Identify which cell holds the provided text, then report its (x, y) central coordinate. 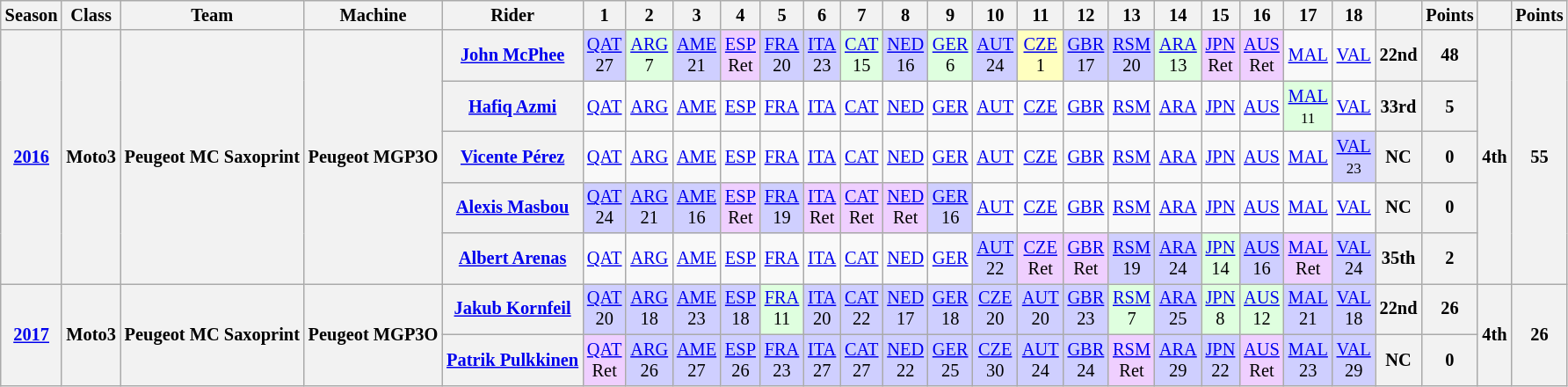
Class (91, 15)
Rider (512, 15)
AME23 (696, 309)
ARA24 (1178, 259)
14 (1178, 15)
GBR24 (1086, 360)
1 (605, 15)
JPN8 (1221, 309)
MAL11 (1308, 106)
GBR23 (1086, 309)
QAT27 (605, 55)
QAT20 (605, 309)
Alexis Masbou (512, 208)
AUSRet (1261, 55)
QAT24 (605, 208)
MAL21 (1308, 309)
AUT22 (995, 259)
Team (213, 15)
RSM20 (1132, 55)
ESP26 (740, 360)
RSM Ret (1132, 360)
Jakub Kornfeil (512, 309)
10 (995, 15)
CZE20 (995, 309)
Machine (373, 15)
15 (1221, 15)
33rd (1399, 106)
ESP18 (740, 309)
CZE1 (1041, 55)
JPN22 (1221, 360)
NED16 (905, 55)
FRA20 (782, 55)
AME21 (696, 55)
2017 (32, 334)
NEDRet (905, 208)
GER18 (950, 309)
ARG18 (649, 309)
16 (1261, 15)
QAT Ret (605, 360)
GER16 (950, 208)
RSM19 (1132, 259)
17 (1308, 15)
ARA13 (1178, 55)
9 (950, 15)
Season (32, 15)
VAL23 (1354, 157)
CAT27 (861, 360)
ITA20 (822, 309)
GER25 (950, 360)
13 (1132, 15)
35th (1399, 259)
CATRet (861, 208)
FRA11 (782, 309)
ARG26 (649, 360)
ITARet (822, 208)
FRA19 (782, 208)
Vicente Pérez (512, 157)
Albert Arenas (512, 259)
VAL18 (1354, 309)
MALRet (1308, 259)
JPNRet (1221, 55)
GBRRet (1086, 259)
VAL29 (1354, 360)
6 (822, 15)
48 (1449, 55)
ARG21 (649, 208)
John McPhee (512, 55)
4 (740, 15)
7 (861, 15)
Hafiq Azmi (512, 106)
CZE30 (995, 360)
AUS16 (1261, 259)
JPN14 (1221, 259)
3 (696, 15)
ARA25 (1178, 309)
RSM7 (1132, 309)
VAL24 (1354, 259)
CAT15 (861, 55)
ARA29 (1178, 360)
CZERet (1041, 259)
AME27 (696, 360)
AUS Ret (1261, 360)
FRA23 (782, 360)
AUS12 (1261, 309)
ITA27 (822, 360)
GER6 (950, 55)
Patrik Pulkkinen (512, 360)
2016 (32, 157)
MAL23 (1308, 360)
NED22 (905, 360)
AUT20 (1041, 309)
NED17 (905, 309)
8 (905, 15)
AME16 (696, 208)
ARG7 (649, 55)
12 (1086, 15)
CAT22 (861, 309)
ITA23 (822, 55)
55 (1539, 157)
18 (1354, 15)
GBR17 (1086, 55)
11 (1041, 15)
